Find where the given text appears and provide that cell's center as (X, Y) coordinate. 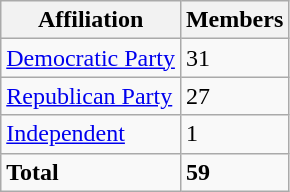
Democratic Party (91, 58)
59 (234, 172)
Members (234, 20)
31 (234, 58)
Affiliation (91, 20)
27 (234, 96)
Total (91, 172)
1 (234, 134)
Republican Party (91, 96)
Independent (91, 134)
